Pinpoint the cell where the given text exists, returning its (x, y) midpoint coordinate. 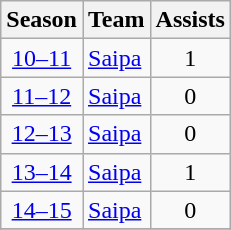
12–13 (42, 134)
Assists (190, 20)
Team (116, 20)
14–15 (42, 210)
11–12 (42, 96)
Season (42, 20)
13–14 (42, 172)
10–11 (42, 58)
